Provide the (x, y) coordinate of the cell's center where the given text is located.  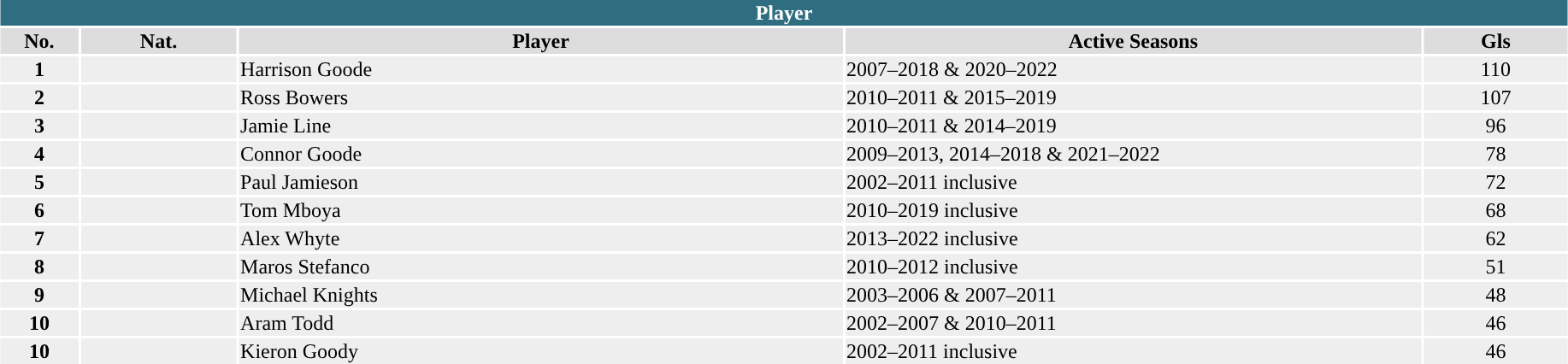
Connor Goode (541, 154)
Maros Stefanco (541, 267)
Nat. (158, 41)
Active Seasons (1133, 41)
2009–2013, 2014–2018 & 2021–2022 (1133, 154)
Ross Bowers (541, 97)
2007–2018 & 2020–2022 (1133, 69)
110 (1495, 69)
9 (39, 295)
2010–2019 inclusive (1133, 210)
2010–2011 & 2014–2019 (1133, 126)
2 (39, 97)
107 (1495, 97)
Kieron Goody (541, 351)
Alex Whyte (541, 238)
2010–2011 & 2015–2019 (1133, 97)
51 (1495, 267)
8 (39, 267)
1 (39, 69)
4 (39, 154)
78 (1495, 154)
2003–2006 & 2007–2011 (1133, 295)
3 (39, 126)
62 (1495, 238)
No. (39, 41)
Gls (1495, 41)
5 (39, 182)
Aram Todd (541, 323)
Michael Knights (541, 295)
2010–2012 inclusive (1133, 267)
2002–2007 & 2010–2011 (1133, 323)
Harrison Goode (541, 69)
6 (39, 210)
Jamie Line (541, 126)
Tom Mboya (541, 210)
72 (1495, 182)
2013–2022 inclusive (1133, 238)
Paul Jamieson (541, 182)
96 (1495, 126)
7 (39, 238)
68 (1495, 210)
48 (1495, 295)
